Return (x, y) of the center of cell containing provided text 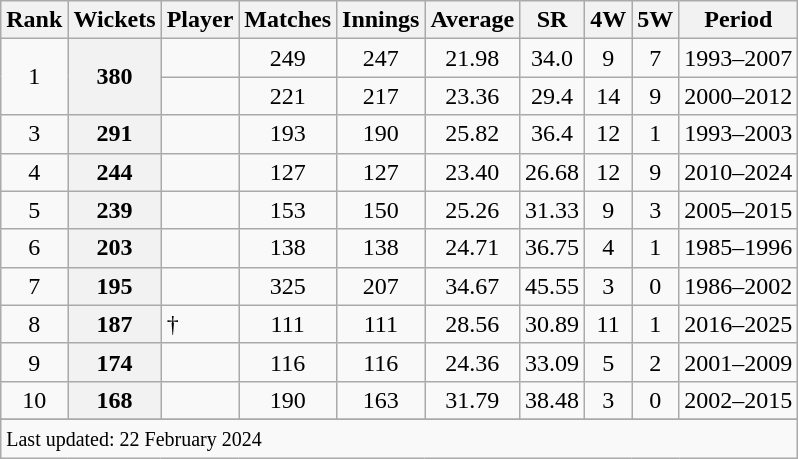
29.4 (552, 96)
244 (114, 172)
24.36 (472, 362)
Wickets (114, 20)
26.68 (552, 172)
23.40 (472, 172)
2 (656, 362)
11 (608, 324)
Rank (34, 20)
193 (288, 134)
4W (608, 20)
25.82 (472, 134)
34.0 (552, 58)
2002–2015 (738, 400)
1993–2007 (738, 58)
325 (288, 286)
380 (114, 77)
221 (288, 96)
168 (114, 400)
Innings (381, 20)
31.79 (472, 400)
239 (114, 210)
† (200, 324)
34.67 (472, 286)
14 (608, 96)
24.71 (472, 248)
2016–2025 (738, 324)
Average (472, 20)
2000–2012 (738, 96)
217 (381, 96)
SR (552, 20)
21.98 (472, 58)
38.48 (552, 400)
Last updated: 22 February 2024 (400, 438)
203 (114, 248)
45.55 (552, 286)
5W (656, 20)
163 (381, 400)
6 (34, 248)
30.89 (552, 324)
174 (114, 362)
Period (738, 20)
2001–2009 (738, 362)
33.09 (552, 362)
153 (288, 210)
25.26 (472, 210)
2005–2015 (738, 210)
1986–2002 (738, 286)
207 (381, 286)
36.4 (552, 134)
150 (381, 210)
23.36 (472, 96)
36.75 (552, 248)
10 (34, 400)
31.33 (552, 210)
247 (381, 58)
Player (200, 20)
187 (114, 324)
195 (114, 286)
1985–1996 (738, 248)
2010–2024 (738, 172)
249 (288, 58)
Matches (288, 20)
8 (34, 324)
28.56 (472, 324)
291 (114, 134)
1993–2003 (738, 134)
